From the cell containing the given text, extract its center point as (x, y) coordinate. 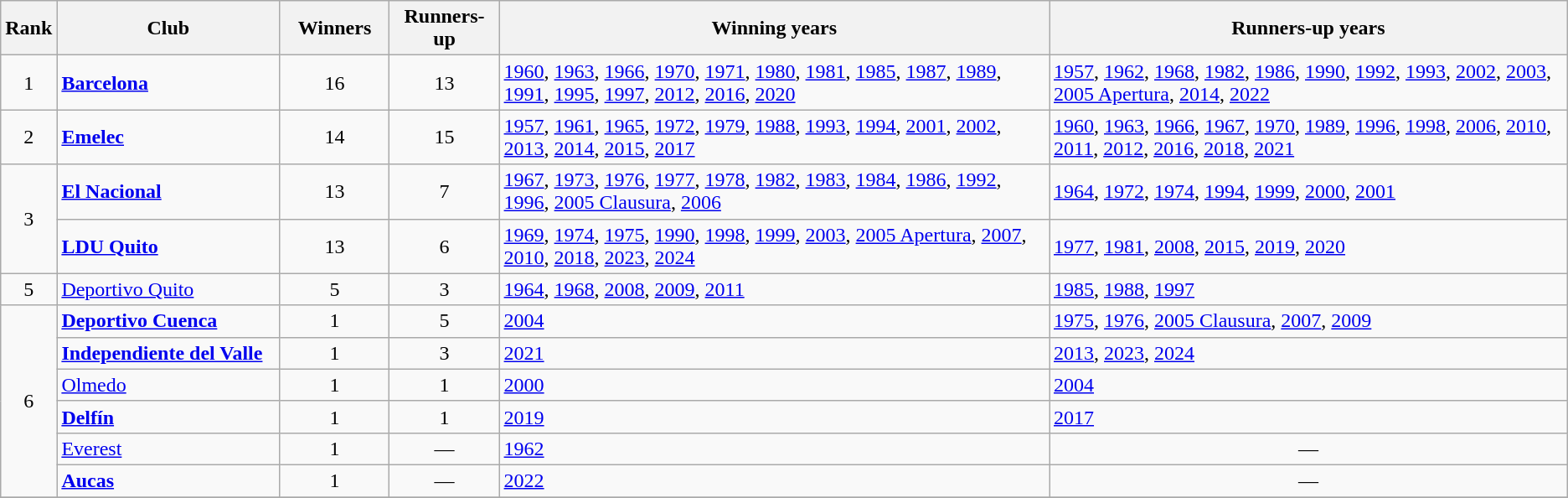
1957, 1962, 1968, 1982, 1986, 1990, 1992, 1993, 2002, 2003, 2005 Apertura, 2014, 2022 (1308, 82)
16 (335, 82)
14 (335, 137)
Delfín (168, 417)
2019 (774, 417)
Emelec (168, 137)
Deportivo Cuenca (168, 321)
Runners-up years (1308, 29)
Rank (28, 29)
Olmedo (168, 385)
2022 (774, 480)
1977, 1981, 2008, 2015, 2019, 2020 (1308, 246)
2000 (774, 385)
1960, 1963, 1966, 1970, 1971, 1980, 1981, 1985, 1987, 1989, 1991, 1995, 1997, 2012, 2016, 2020 (774, 82)
Winning years (774, 29)
1969, 1974, 1975, 1990, 1998, 1999, 2003, 2005 Apertura, 2007, 2010, 2018, 2023, 2024 (774, 246)
2 (28, 137)
1960, 1963, 1966, 1967, 1970, 1989, 1996, 1998, 2006, 2010, 2011, 2012, 2016, 2018, 2021 (1308, 137)
1957, 1961, 1965, 1972, 1979, 1988, 1993, 1994, 2001, 2002, 2013, 2014, 2015, 2017 (774, 137)
Aucas (168, 480)
2021 (774, 353)
El Nacional (168, 191)
Runners-up (444, 29)
1964, 1968, 2008, 2009, 2011 (774, 289)
Winners (335, 29)
7 (444, 191)
2013, 2023, 2024 (1308, 353)
Barcelona (168, 82)
Club (168, 29)
1967, 1973, 1976, 1977, 1978, 1982, 1983, 1984, 1986, 1992, 1996, 2005 Clausura, 2006 (774, 191)
Independiente del Valle (168, 353)
1964, 1972, 1974, 1994, 1999, 2000, 2001 (1308, 191)
1962 (774, 449)
LDU Quito (168, 246)
15 (444, 137)
2017 (1308, 417)
1975, 1976, 2005 Clausura, 2007, 2009 (1308, 321)
1985, 1988, 1997 (1308, 289)
Everest (168, 449)
Deportivo Quito (168, 289)
